Scan for the cell matching the given text and deliver its [X, Y] coordinate at center. 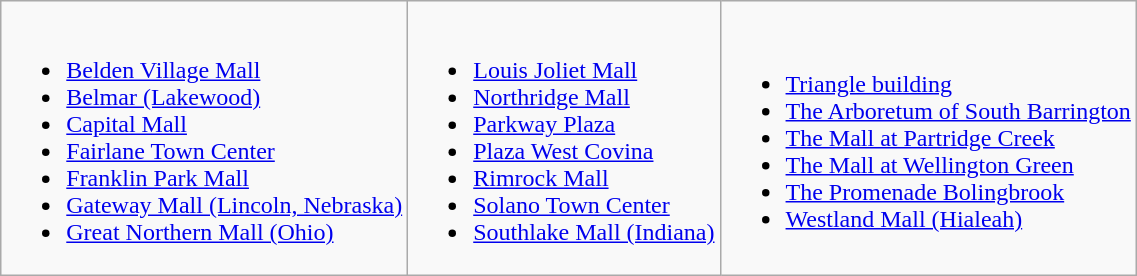
Belden Village MallBelmar (Lakewood)Capital MallFairlane Town CenterFranklin Park MallGateway Mall (Lincoln, Nebraska)Great Northern Mall (Ohio) [204, 138]
Louis Joliet MallNorthridge MallParkway PlazaPlaza West CovinaRimrock MallSolano Town CenterSouthlake Mall (Indiana) [564, 138]
